Pinpoint the cell where the given text exists, returning its [X, Y] midpoint coordinate. 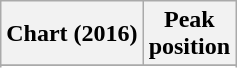
Peak position [189, 34]
Chart (2016) [72, 34]
